Identify which cell holds the provided text, then report its (x, y) central coordinate. 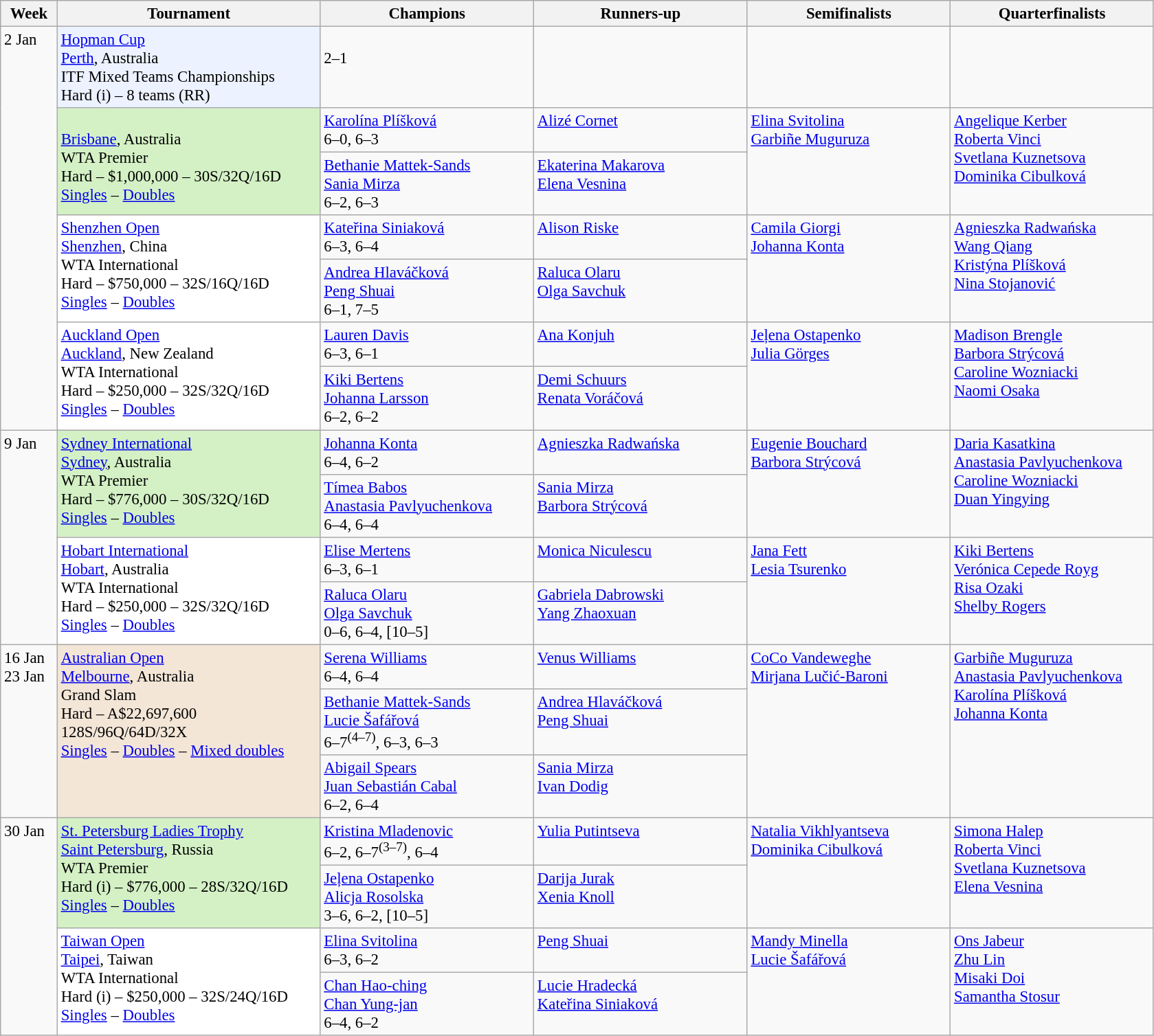
Natalia Vikhlyantseva Dominika Cibulková (849, 872)
Australian Open Melbourne, AustraliaGrand SlamHard – A$22,697,600128S/96Q/64D/32XSingles – Doubles – Mixed doubles (188, 731)
Camila Giorgi Johanna Konta (849, 269)
Serena Williams 6–4, 6–4 (428, 666)
Auckland Open Auckland, New ZealandWTA InternationalHard – $250,000 – 32S/32Q/16DSingles – Doubles (188, 376)
Gabriela Dabrowski Yang Zhaoxuan (641, 613)
Semifinalists (849, 14)
Elina Svitolina 6–3, 6–2 (428, 951)
Tímea Babos Anastasia Pavlyuchenkova6–4, 6–4 (428, 506)
16 Jan 23 Jan (29, 731)
Abigail Spears Juan Sebastián Cabal6–2, 6–4 (428, 787)
Andrea Hlaváčková Peng Shuai (641, 722)
Agnieszka Radwańska Wang Qiang Kristýna Plíšková Nina Stojanović (1052, 269)
Kiki Bertens Verónica Cepede Royg Risa Ozaki Shelby Rogers (1052, 591)
Darija Jurak Xenia Knoll (641, 897)
2–1 (428, 67)
Ana Konjuh (641, 345)
Runners-up (641, 14)
Hobart International Hobart, AustraliaWTA InternationalHard – $250,000 – 32S/32Q/16DSingles – Doubles (188, 591)
CoCo Vandeweghe Mirjana Lučić-Baroni (849, 731)
Simona Halep Roberta Vinci Svetlana Kuznetsova Elena Vesnina (1052, 872)
2 Jan (29, 228)
St. Petersburg Ladies Trophy Saint Petersburg, RussiaWTA PremierHard (i) – $776,000 – 28S/32Q/16DSingles – Doubles (188, 872)
Jana Fett Lesia Tsurenko (849, 591)
30 Jan (29, 926)
Elina Svitolina Garbiñe Muguruza (849, 161)
Lucie Hradecká Kateřina Siniaková (641, 1004)
Yulia Putintseva (641, 841)
Kristina Mladenovic 6–2, 6–7(3–7), 6–4 (428, 841)
Johanna Konta6–4, 6–2 (428, 452)
Bethanie Mattek-Sands Sania Mirza 6–2, 6–3 (428, 184)
Venus Williams (641, 666)
Raluca Olaru Olga Savchuk (641, 291)
Karolína Plíšková 6–0, 6–3 (428, 131)
Champions (428, 14)
Hopman CupPerth, AustraliaITF Mixed Teams ChampionshipsHard (i) – 8 teams (RR) (188, 67)
Madison Brengle Barbora Strýcová Caroline Wozniacki Naomi Osaka (1052, 376)
Taiwan Open Taipei, Taiwan WTA InternationalHard (i) – $250,000 – 32S/24Q/16DSingles – Doubles (188, 982)
Andrea Hlaváčková Peng Shuai 6–1, 7–5 (428, 291)
Eugenie Bouchard Barbora Strýcová (849, 484)
Agnieszka Radwańska (641, 452)
Kiki Bertens Johanna Larsson6–2, 6–2 (428, 398)
Week (29, 14)
Peng Shuai (641, 951)
Daria Kasatkina Anastasia Pavlyuchenkova Caroline Wozniacki Duan Yingying (1052, 484)
Garbiñe Muguruza Anastasia Pavlyuchenkova Karolína Plíšková Johanna Konta (1052, 731)
Mandy Minella Lucie Šafářová (849, 982)
Sania Mirza Barbora Strýcová (641, 506)
9 Jan (29, 537)
Sania Mirza Ivan Dodig (641, 787)
Quarterfinalists (1052, 14)
Jeļena Ostapenko Alicja Rosolska3–6, 6–2, [10–5] (428, 897)
Alison Riske (641, 238)
Jeļena Ostapenko Julia Görges (849, 376)
Elise Mertens6–3, 6–1 (428, 559)
Kateřina Siniaková 6–3, 6–4 (428, 238)
Demi Schuurs Renata Voráčová (641, 398)
Raluca Olaru Olga Savchuk0–6, 6–4, [10–5] (428, 613)
Ekaterina Makarova Elena Vesnina (641, 184)
Ons Jabeur Zhu Lin Misaki Doi Samantha Stosur (1052, 982)
Tournament (188, 14)
Sydney International Sydney, AustraliaWTA PremierHard – $776,000 – 30S/32Q/16DSingles – Doubles (188, 484)
Chan Hao-ching Chan Yung-jan 6–4, 6–2 (428, 1004)
Shenzhen Open Shenzhen, ChinaWTA InternationalHard – $750,000 – 32S/16Q/16DSingles – Doubles (188, 269)
Brisbane, AustraliaWTA PremierHard – $1,000,000 – 30S/32Q/16DSingles – Doubles (188, 161)
Alizé Cornet (641, 131)
Monica Niculescu (641, 559)
Angelique Kerber Roberta Vinci Svetlana Kuznetsova Dominika Cibulková (1052, 161)
Lauren Davis 6–3, 6–1 (428, 345)
Bethanie Mattek-Sands Lucie Šafářová 6–7(4–7), 6–3, 6–3 (428, 722)
